Determine the (x, y) coordinate at the center of the cell enclosing the given text.  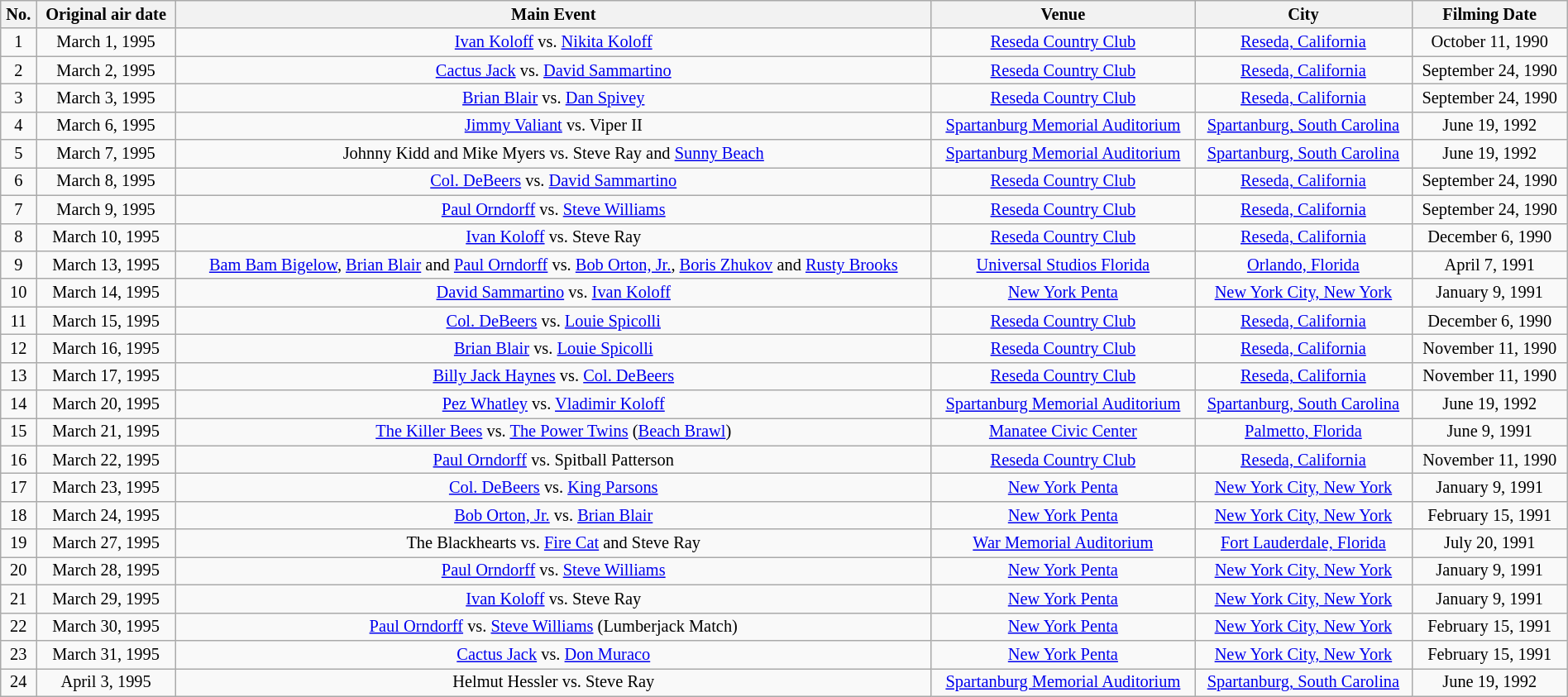
4 (18, 126)
Main Event (553, 14)
14 (18, 404)
Cactus Jack vs. Don Muraco (553, 654)
March 28, 1995 (106, 570)
Billy Jack Haynes vs. Col. DeBeers (553, 376)
March 30, 1995 (106, 627)
Ivan Koloff vs. Nikita Koloff (553, 42)
Original air date (106, 14)
War Memorial Auditorium (1063, 543)
Venue (1063, 14)
March 31, 1995 (106, 654)
July 20, 1991 (1489, 543)
April 3, 1995 (106, 682)
Col. DeBeers vs. Louie Spicolli (553, 321)
12 (18, 348)
March 7, 1995 (106, 154)
6 (18, 181)
10 (18, 293)
Bob Orton, Jr. vs. Brian Blair (553, 515)
The Killer Bees vs. The Power Twins (Beach Brawl) (553, 432)
22 (18, 627)
18 (18, 515)
Pez Whatley vs. Vladimir Koloff (553, 404)
8 (18, 237)
19 (18, 543)
Jimmy Valiant vs. Viper II (553, 126)
City (1303, 14)
Universal Studios Florida (1063, 265)
David Sammartino vs. Ivan Koloff (553, 293)
20 (18, 570)
March 10, 1995 (106, 237)
Helmut Hessler vs. Steve Ray (553, 682)
7 (18, 209)
The Blackhearts vs. Fire Cat and Steve Ray (553, 543)
Brian Blair vs. Dan Spivey (553, 98)
17 (18, 487)
Paul Orndorff vs. Spitball Patterson (553, 460)
Filming Date (1489, 14)
2 (18, 70)
Cactus Jack vs. David Sammartino (553, 70)
No. (18, 14)
Fort Lauderdale, Florida (1303, 543)
March 17, 1995 (106, 376)
March 1, 1995 (106, 42)
March 3, 1995 (106, 98)
Palmetto, Florida (1303, 432)
March 2, 1995 (106, 70)
March 9, 1995 (106, 209)
5 (18, 154)
March 20, 1995 (106, 404)
11 (18, 321)
October 11, 1990 (1489, 42)
Col. DeBeers vs. David Sammartino (553, 181)
Col. DeBeers vs. King Parsons (553, 487)
16 (18, 460)
Brian Blair vs. Louie Spicolli (553, 348)
March 13, 1995 (106, 265)
March 14, 1995 (106, 293)
March 15, 1995 (106, 321)
9 (18, 265)
March 8, 1995 (106, 181)
March 29, 1995 (106, 599)
Manatee Civic Center (1063, 432)
Paul Orndorff vs. Steve Williams (Lumberjack Match) (553, 627)
March 27, 1995 (106, 543)
March 24, 1995 (106, 515)
March 16, 1995 (106, 348)
March 21, 1995 (106, 432)
March 6, 1995 (106, 126)
March 22, 1995 (106, 460)
24 (18, 682)
21 (18, 599)
June 9, 1991 (1489, 432)
Bam Bam Bigelow, Brian Blair and Paul Orndorff vs. Bob Orton, Jr., Boris Zhukov and Rusty Brooks (553, 265)
23 (18, 654)
13 (18, 376)
March 23, 1995 (106, 487)
3 (18, 98)
Orlando, Florida (1303, 265)
15 (18, 432)
1 (18, 42)
April 7, 1991 (1489, 265)
Johnny Kidd and Mike Myers vs. Steve Ray and Sunny Beach (553, 154)
